Determine the (x, y) coordinate at the center of the cell enclosing the given text.  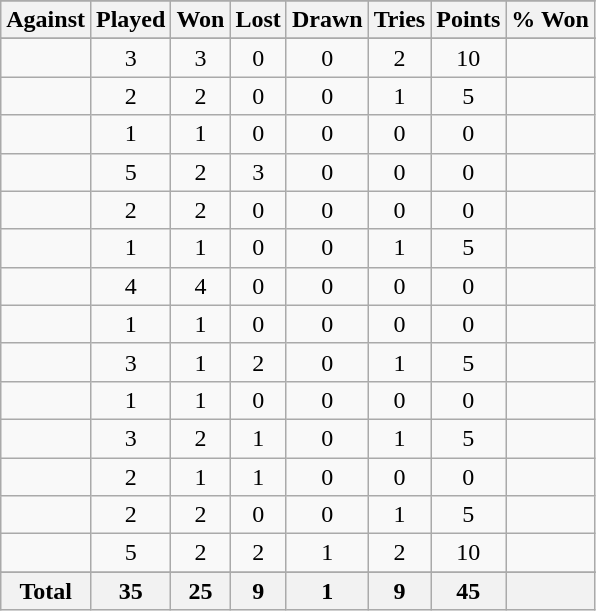
Won (200, 20)
Points (468, 20)
45 (468, 591)
Drawn (327, 20)
Tries (400, 20)
% Won (550, 20)
Against (46, 20)
Total (46, 591)
Lost (258, 20)
Played (130, 20)
25 (200, 591)
35 (130, 591)
